Capture the cell that displays the provided text and extract its (x, y) central coordinate. 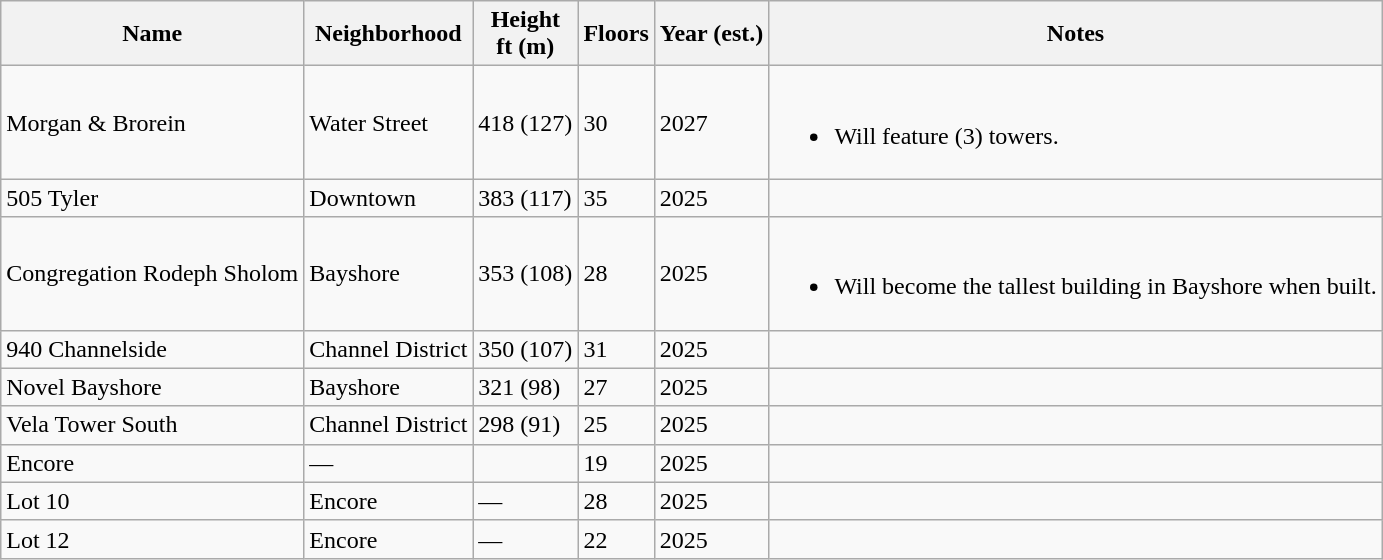
Neighborhood (388, 34)
30 (616, 122)
Floors (616, 34)
298 (91) (526, 425)
940 Channelside (152, 349)
31 (616, 349)
Novel Bayshore (152, 387)
Lot 12 (152, 539)
350 (107) (526, 349)
Downtown (388, 198)
Notes (1076, 34)
Heightft (m) (526, 34)
Water Street (388, 122)
321 (98) (526, 387)
353 (108) (526, 274)
Congregation Rodeph Sholom (152, 274)
418 (127) (526, 122)
19 (616, 463)
Morgan & Brorein (152, 122)
Vela Tower South (152, 425)
505 Tyler (152, 198)
27 (616, 387)
383 (117) (526, 198)
Lot 10 (152, 501)
Will become the tallest building in Bayshore when built. (1076, 274)
Year (est.) (712, 34)
Will feature (3) towers. (1076, 122)
35 (616, 198)
25 (616, 425)
22 (616, 539)
Name (152, 34)
2027 (712, 122)
